For the text-containing cell, return its midpoint in (x, y) coordinate format. 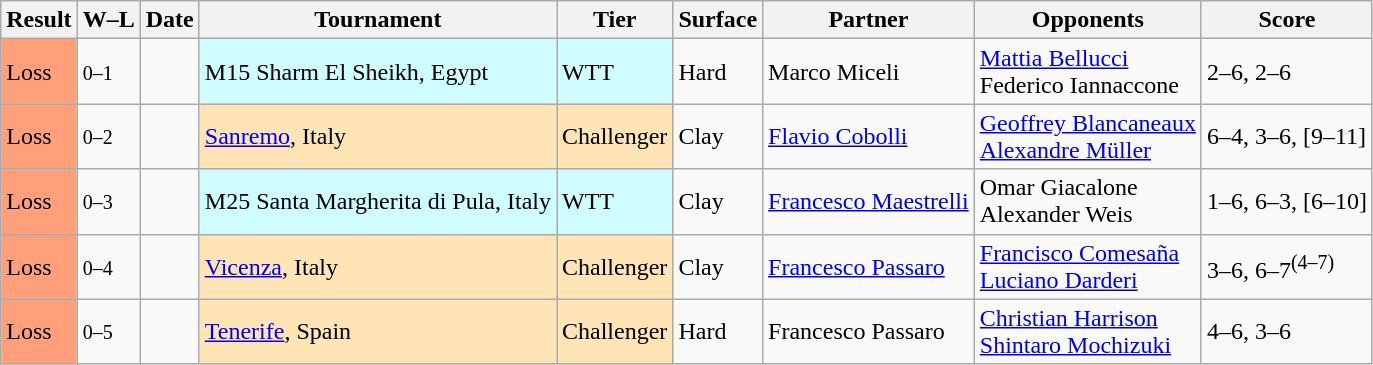
0–4 (108, 266)
Francisco Comesaña Luciano Darderi (1088, 266)
0–3 (108, 202)
Omar Giacalone Alexander Weis (1088, 202)
Tenerife, Spain (378, 332)
0–5 (108, 332)
M15 Sharm El Sheikh, Egypt (378, 72)
3–6, 6–7(4–7) (1286, 266)
Francesco Maestrelli (869, 202)
Score (1286, 20)
2–6, 2–6 (1286, 72)
W–L (108, 20)
Geoffrey Blancaneaux Alexandre Müller (1088, 136)
Marco Miceli (869, 72)
Vicenza, Italy (378, 266)
Partner (869, 20)
Result (39, 20)
Date (170, 20)
Flavio Cobolli (869, 136)
Mattia Bellucci Federico Iannaccone (1088, 72)
0–2 (108, 136)
Opponents (1088, 20)
Tier (614, 20)
Tournament (378, 20)
Christian Harrison Shintaro Mochizuki (1088, 332)
M25 Santa Margherita di Pula, Italy (378, 202)
1–6, 6–3, [6–10] (1286, 202)
0–1 (108, 72)
6–4, 3–6, [9–11] (1286, 136)
Surface (718, 20)
Sanremo, Italy (378, 136)
4–6, 3–6 (1286, 332)
